Capture the cell that displays the provided text and extract its (x, y) central coordinate. 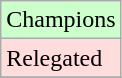
Champions (61, 20)
Relegated (61, 58)
